Detect which cell encompasses the target text, then output its [X, Y] center coordinate. 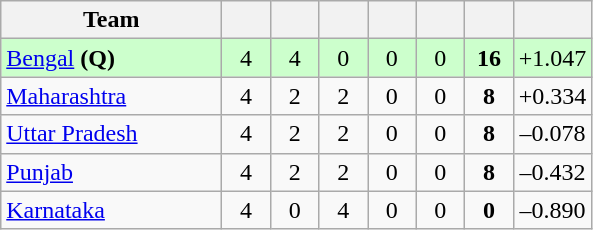
–0.890 [552, 210]
–0.078 [552, 134]
Uttar Pradesh [112, 134]
Team [112, 20]
Punjab [112, 172]
+0.334 [552, 96]
+1.047 [552, 58]
Maharashtra [112, 96]
Bengal (Q) [112, 58]
Karnataka [112, 210]
–0.432 [552, 172]
16 [490, 58]
